Pinpoint the cell where the given text exists, returning its [X, Y] midpoint coordinate. 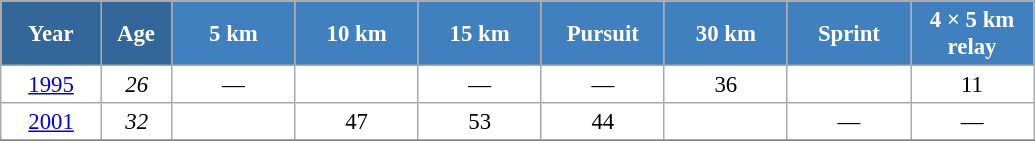
47 [356, 122]
36 [726, 85]
10 km [356, 34]
5 km [234, 34]
44 [602, 122]
4 × 5 km relay [972, 34]
Pursuit [602, 34]
53 [480, 122]
11 [972, 85]
2001 [52, 122]
Age [136, 34]
32 [136, 122]
26 [136, 85]
1995 [52, 85]
Sprint [848, 34]
15 km [480, 34]
Year [52, 34]
30 km [726, 34]
